Output the (X, Y) coordinate of the center of the cell containing the given text.  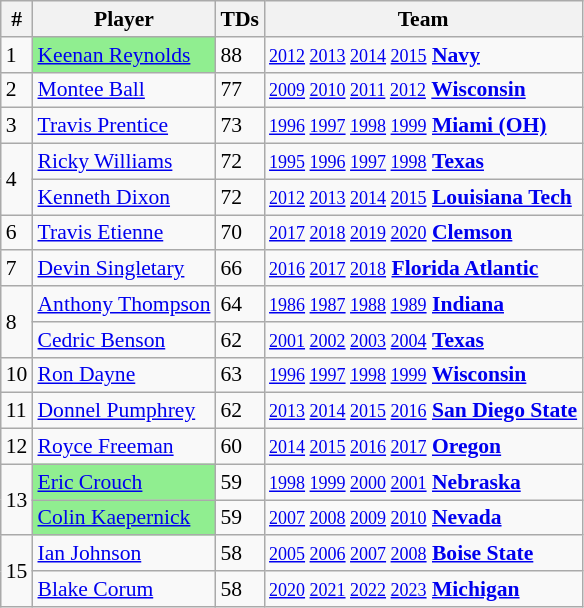
88 (240, 55)
8 (17, 322)
11 (17, 411)
2001 2002 2003 2004 Texas (423, 340)
Ron Dayne (124, 375)
2016 2017 2018 Florida Atlantic (423, 269)
TDs (240, 19)
2 (17, 90)
77 (240, 90)
15 (17, 572)
1996 1997 1998 1999 Wisconsin (423, 375)
Anthony Thompson (124, 304)
13 (17, 500)
Kenneth Dixon (124, 197)
2017 2018 2019 2020 Clemson (423, 233)
Travis Etienne (124, 233)
6 (17, 233)
# (17, 19)
1986 1987 1988 1989 Indiana (423, 304)
Eric Crouch (124, 482)
2012 2013 2014 2015 Louisiana Tech (423, 197)
60 (240, 447)
2005 2006 2007 2008 Boise State (423, 554)
7 (17, 269)
Colin Kaepernick (124, 518)
Devin Singletary (124, 269)
1998 1999 2000 2001 Nebraska (423, 482)
Travis Prentice (124, 126)
2013 2014 2015 2016 San Diego State (423, 411)
Keenan Reynolds (124, 55)
Ricky Williams (124, 162)
2009 2010 2011 2012 Wisconsin (423, 90)
70 (240, 233)
Donnel Pumphrey (124, 411)
12 (17, 447)
1 (17, 55)
Montee Ball (124, 90)
10 (17, 375)
1996 1997 1998 1999 Miami (OH) (423, 126)
Player (124, 19)
1995 1996 1997 1998 Texas (423, 162)
3 (17, 126)
2012 2013 2014 2015 Navy (423, 55)
2014 2015 2016 2017 Oregon (423, 447)
Blake Corum (124, 589)
2007 2008 2009 2010 Nevada (423, 518)
73 (240, 126)
Royce Freeman (124, 447)
Cedric Benson (124, 340)
64 (240, 304)
66 (240, 269)
63 (240, 375)
Ian Johnson (124, 554)
4 (17, 180)
2020 2021 2022 2023 Michigan (423, 589)
Team (423, 19)
